Return the (x, y) coordinate for the center point of the cell that contains the specified text.  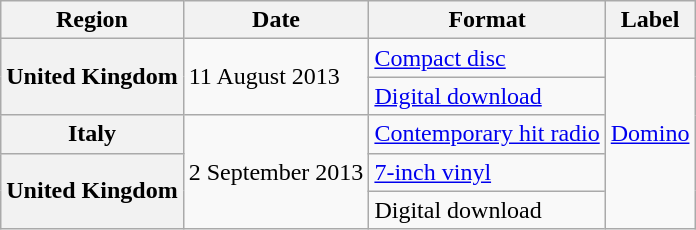
Date (276, 20)
7-inch vinyl (487, 172)
Compact disc (487, 58)
Region (92, 20)
2 September 2013 (276, 172)
11 August 2013 (276, 77)
Contemporary hit radio (487, 134)
Label (650, 20)
Format (487, 20)
Domino (650, 134)
Italy (92, 134)
